Determine the [X, Y] coordinate at the center of the cell enclosing the given text.  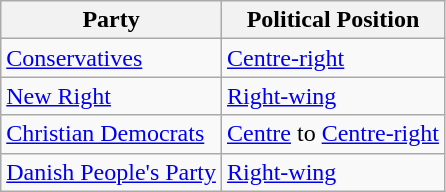
Danish People's Party [112, 172]
Centre to Centre-right [332, 134]
Christian Democrats [112, 134]
Conservatives [112, 58]
Centre-right [332, 58]
New Right [112, 96]
Political Position [332, 20]
Party [112, 20]
